Identify which cell holds the provided text, then report its (X, Y) central coordinate. 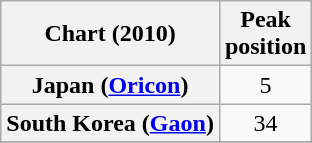
34 (265, 123)
Japan (Oricon) (110, 85)
Peakposition (265, 34)
South Korea (Gaon) (110, 123)
Chart (2010) (110, 34)
5 (265, 85)
